Extract the (x, y) coordinate from the center of the cell holding the provided text.  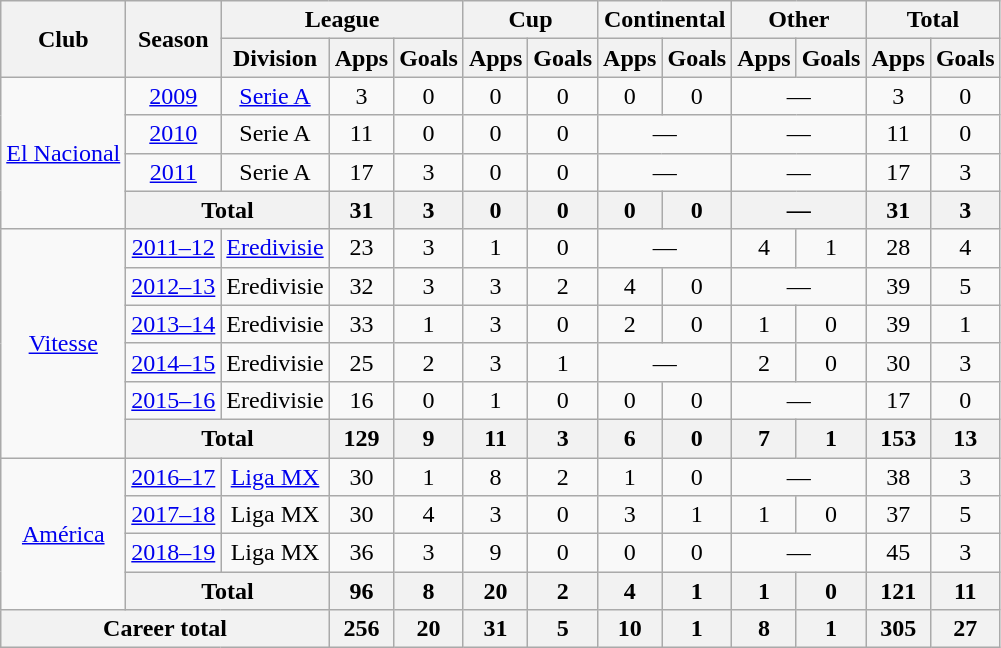
2009 (174, 96)
16 (361, 400)
2018–19 (174, 553)
América (64, 534)
153 (898, 438)
305 (898, 629)
2014–15 (174, 362)
Other (799, 20)
Vitesse (64, 343)
El Nacional (64, 153)
Cup (530, 20)
2015–16 (174, 400)
2011 (174, 172)
33 (361, 324)
Season (174, 39)
28 (898, 248)
96 (361, 591)
32 (361, 286)
27 (965, 629)
Career total (165, 629)
36 (361, 553)
Continental (665, 20)
Division (275, 58)
23 (361, 248)
45 (898, 553)
7 (764, 438)
38 (898, 477)
2013–14 (174, 324)
13 (965, 438)
256 (361, 629)
121 (898, 591)
6 (630, 438)
2011–12 (174, 248)
2017–18 (174, 515)
37 (898, 515)
League (342, 20)
25 (361, 362)
2016–17 (174, 477)
2010 (174, 134)
10 (630, 629)
Club (64, 39)
129 (361, 438)
2012–13 (174, 286)
